Find where the given text appears and provide that cell's center as [X, Y] coordinate. 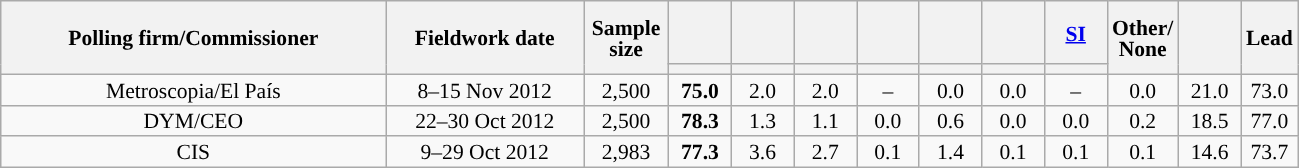
DYM/CEO [194, 120]
2.7 [826, 152]
Metroscopia/El País [194, 90]
2,983 [626, 152]
0.2 [1142, 120]
18.5 [1210, 120]
Sample size [626, 38]
8–15 Nov 2012 [485, 90]
77.3 [700, 152]
Other/None [1142, 38]
1.1 [826, 120]
Polling firm/Commissioner [194, 38]
73.0 [1270, 90]
9–29 Oct 2012 [485, 152]
21.0 [1210, 90]
78.3 [700, 120]
14.6 [1210, 152]
1.3 [762, 120]
22–30 Oct 2012 [485, 120]
1.4 [950, 152]
77.0 [1270, 120]
73.7 [1270, 152]
75.0 [700, 90]
0.6 [950, 120]
SI [1076, 32]
Fieldwork date [485, 38]
3.6 [762, 152]
CIS [194, 152]
Lead [1270, 38]
